Output the [x, y] coordinate of the center of the cell containing the given text.  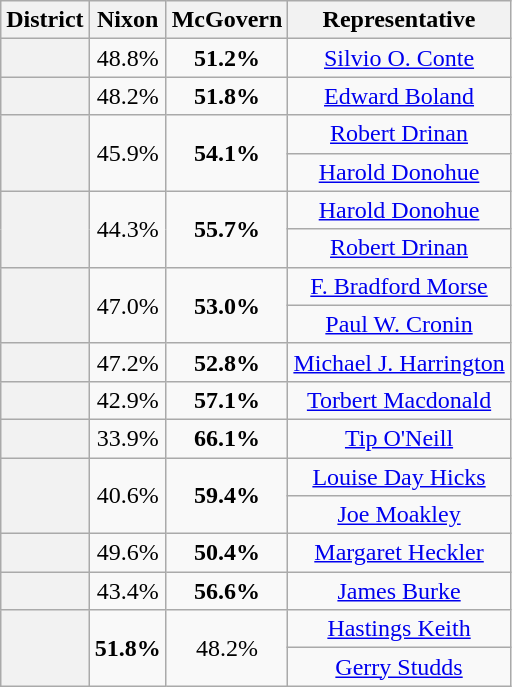
57.1% [227, 400]
50.4% [227, 553]
Hastings Keith [399, 629]
Silvio O. Conte [399, 58]
District [45, 20]
33.9% [128, 438]
47.0% [128, 305]
48.8% [128, 58]
Edward Boland [399, 96]
43.4% [128, 591]
47.2% [128, 362]
59.4% [227, 496]
Margaret Heckler [399, 553]
Tip O'Neill [399, 438]
Nixon [128, 20]
40.6% [128, 496]
44.3% [128, 229]
Joe Moakley [399, 515]
53.0% [227, 305]
42.9% [128, 400]
Michael J. Harrington [399, 362]
54.1% [227, 153]
Paul W. Cronin [399, 324]
Torbert Macdonald [399, 400]
McGovern [227, 20]
49.6% [128, 553]
51.2% [227, 58]
56.6% [227, 591]
Gerry Studds [399, 667]
66.1% [227, 438]
45.9% [128, 153]
55.7% [227, 229]
Representative [399, 20]
F. Bradford Morse [399, 286]
James Burke [399, 591]
52.8% [227, 362]
Louise Day Hicks [399, 477]
